Determine the (X, Y) coordinate at the center of the cell enclosing the given text.  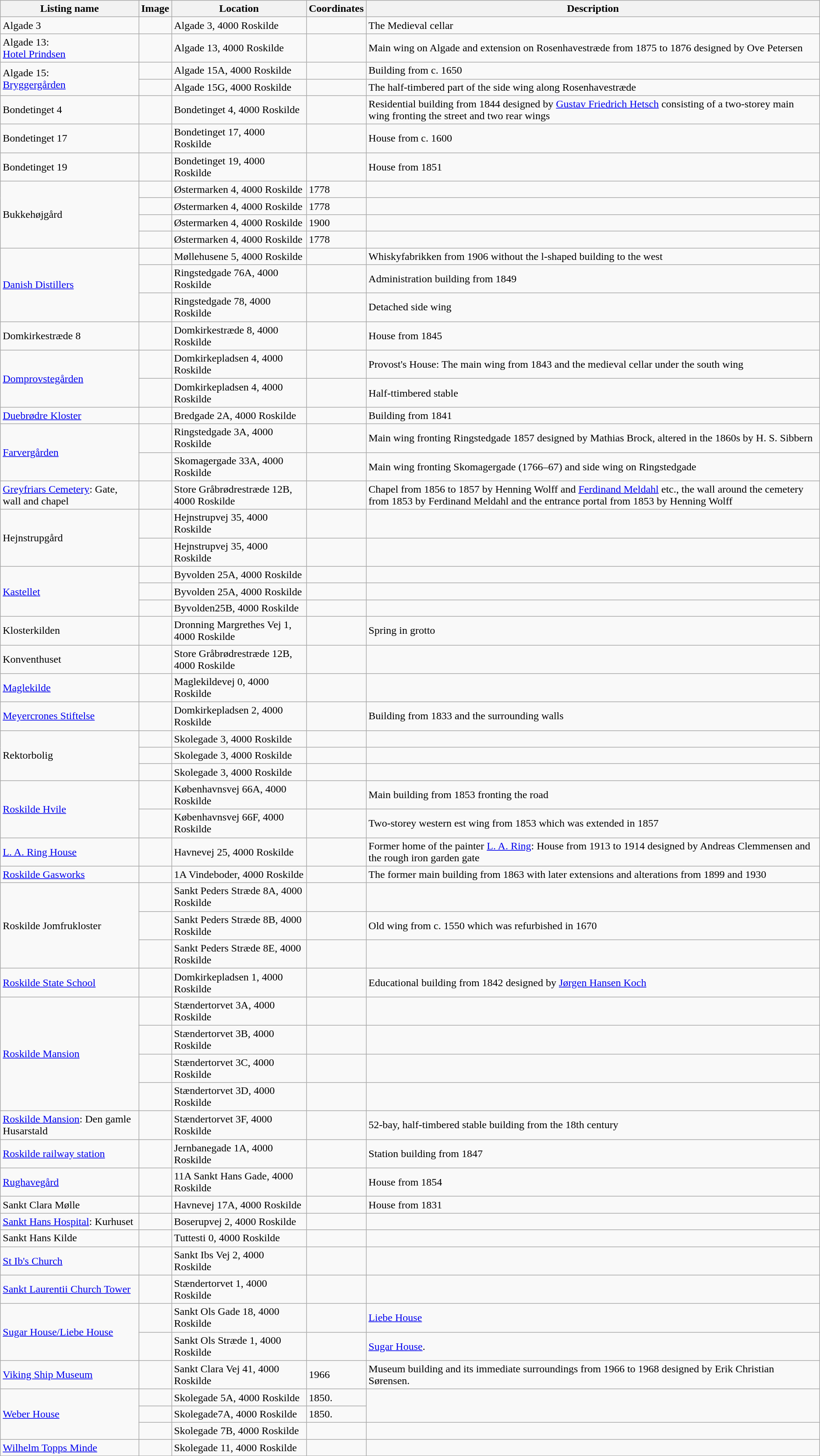
Administration building from 1849 (593, 279)
The half-timbered part of the side wing along Rosenhavestræde (593, 87)
Whiskyfabrikken from 1906 without the l-shaped building to the west (593, 256)
Roskilde Mansion (70, 1054)
St Ib's Church (70, 1261)
Spring in grotto (593, 630)
Hejnstrupgård (70, 538)
Domkirkepladsen 2, 4000 Roskilde (239, 716)
Bondetinget 17 (70, 138)
Roskilde Jomfrukloster (70, 926)
Greyfriars Cemetery: Gate, wall and chapel (70, 495)
Algade 13, 4000 Roskilde (239, 48)
Weber House (70, 1414)
L. A. Ring House (70, 852)
Møllehusene 5, 4000 Roskilde (239, 256)
Algade 15G, 4000 Roskilde (239, 87)
Domkirkestræde 8, 4000 Roskilde (239, 336)
Viking Ship Museum (70, 1374)
11A Sankt Hans Gade, 4000 Roskilde (239, 1183)
Listing name (70, 9)
Konventhuset (70, 659)
Roskilde Mansion: Den gamle Husarstald (70, 1126)
Roskilde Hvile (70, 809)
1966 (336, 1374)
Stændertorvet 3C, 4000 Roskilde (239, 1068)
Stændertorvet 3D, 4000 Roskilde (239, 1097)
Image (155, 9)
Ringstedgade 76A, 4000 Roskilde (239, 279)
Half-ttimbered stable (593, 393)
Coordinates (336, 9)
Domkirkepladsen 1, 4000 Roskilde (239, 983)
Rektorbolig (70, 756)
House from 1845 (593, 336)
Main wing fronting Ringstedgade 1857 designed by Mathias Brock, altered in the 1860s by H. S. Sibbern (593, 438)
Description (593, 9)
Sankt Ibs Vej 2, 4000 Roskilde (239, 1261)
Skolegade 11, 4000 Roskilde (239, 1448)
Ringstedgade 78, 4000 Roskilde (239, 308)
Roskilde Gasworks (70, 874)
Sankt Peders Stræde 8A, 4000 Roskilde (239, 897)
Building from 1841 (593, 415)
Algade 13: Hotel Prindsen (70, 48)
52-bay, half-timbered stable building from the 18th century (593, 1126)
Main building from 1853 fronting the road (593, 795)
Bukkehøjgård (70, 214)
Sankt Peders Stræde 8B, 4000 Roskilde (239, 926)
House from 1831 (593, 1205)
House from 1851 (593, 167)
Provost's House: The main wing from 1843 and the medieval cellar under the south wing (593, 365)
Educational building from 1842 designed by Jørgen Hansen Koch (593, 983)
Jernbanegade 1A, 4000 Roskilde (239, 1154)
Farvergården (70, 452)
House from c. 1600 (593, 138)
Duebrødre Kloster (70, 415)
Main wing fronting Skomagergade (1766–67) and side wing on Ringstedgade (593, 466)
Sankt Ols Gade 18, 4000 Roskilde (239, 1318)
Station building from 1847 (593, 1154)
Sankt Peders Stræde 8E, 4000 Roskilde (239, 954)
Roskilde State School (70, 983)
Sankt Clara Mølle (70, 1205)
Domkirkestræde 8 (70, 336)
Kastellet (70, 591)
Boserupvej 2, 4000 Roskilde (239, 1222)
1900 (336, 223)
Algade 3 (70, 25)
Algade 15: Bryggergården (70, 79)
Dronning Margrethes Vej 1, 4000 Roskilde (239, 630)
Maglekildevej 0, 4000 Roskilde (239, 688)
Location (239, 9)
Stændertorvet 3B, 4000 Roskilde (239, 1040)
Havnevej 25, 4000 Roskilde (239, 852)
Building from 1833 and the surrounding walls (593, 716)
Bredgade 2A, 4000 Roskilde (239, 415)
Old wing from c. 1550 which was refurbished in 1670 (593, 926)
Ringstedgade 3A, 4000 Roskilde (239, 438)
Tuttesti 0, 4000 Roskilde (239, 1238)
Bondetinget 4 (70, 110)
Wilhelm Topps Minde (70, 1448)
Sankt Ols Stræde 1, 4000 Roskilde (239, 1346)
Sugar House/Liebe House (70, 1332)
Stændertorvet 3A, 4000 Roskilde (239, 1011)
Sankt Hans Kilde (70, 1238)
1A Vindeboder, 4000 Roskilde (239, 874)
Sankt Laurentii Church Tower (70, 1289)
Stændertorvet 3F, 4000 Roskilde (239, 1126)
Liebe House (593, 1318)
Residential building from 1844 designed by Gustav Friedrich Hetsch consisting of a two-storey main wing fronting the street and two rear wings (593, 110)
The former main building from 1863 with later extensions and alterations from 1899 and 1930 (593, 874)
Two-storey western est wing from 1853 which was extended in 1857 (593, 823)
Meyercrones Stiftelse (70, 716)
Byvolden25B, 4000 Roskilde (239, 608)
Danish Distillers (70, 285)
Maglekilde (70, 688)
Sankt Hans Hospital: Kurhuset (70, 1222)
Skolegade 5A, 4000 Roskilde (239, 1397)
Sankt Clara Vej 41, 4000 Roskilde (239, 1374)
Rughavegård (70, 1183)
Algade 15A, 4000 Roskilde (239, 71)
Skolegade 7B, 4000 Roskilde (239, 1431)
Københavnsvej 66F, 4000 Roskilde (239, 823)
Bondetinget 4, 4000 Roskilde (239, 110)
House from 1854 (593, 1183)
Roskilde railway station (70, 1154)
Skomagergade 33A, 4000 Roskilde (239, 466)
Building from c. 1650 (593, 71)
Stændertorvet 1, 4000 Roskilde (239, 1289)
Sugar House. (593, 1346)
Klosterkilden (70, 630)
Main wing on Algade and extension on Rosenhavestræde from 1875 to 1876 designed by Ove Petersen (593, 48)
Algade 3, 4000 Roskilde (239, 25)
Bondetinget 19 (70, 167)
Københavnsvej 66A, 4000 Roskilde (239, 795)
Domprovstegården (70, 379)
Former home of the painter L. A. Ring: House from 1913 to 1914 designed by Andreas Clemmensen and the rough iron garden gate (593, 852)
Bondetinget 17, 4000 Roskilde (239, 138)
Skolegade7A, 4000 Roskilde (239, 1414)
Museum building and its immediate surroundings from 1966 to 1968 designed by Erik Christian Sørensen. (593, 1374)
Detached side wing (593, 308)
Bondetinget 19, 4000 Roskilde (239, 167)
The Medieval cellar (593, 25)
Havnevej 17A, 4000 Roskilde (239, 1205)
